Return the (x, y) coordinate for the center point of the cell that contains the specified text.  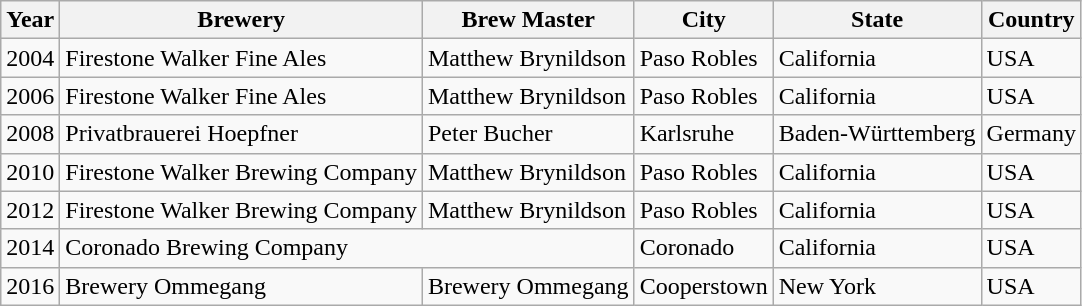
2008 (30, 134)
Privatbrauerei Hoepfner (242, 134)
2010 (30, 172)
Germany (1031, 134)
2012 (30, 210)
Cooperstown (704, 286)
2016 (30, 286)
New York (877, 286)
Baden-Württemberg (877, 134)
2004 (30, 58)
Brewery (242, 20)
2014 (30, 248)
Coronado (704, 248)
Karlsruhe (704, 134)
City (704, 20)
State (877, 20)
Country (1031, 20)
Brew Master (528, 20)
Year (30, 20)
Peter Bucher (528, 134)
Coronado Brewing Company (347, 248)
2006 (30, 96)
